Provide the (X, Y) coordinate of the cell's center where the given text is located.  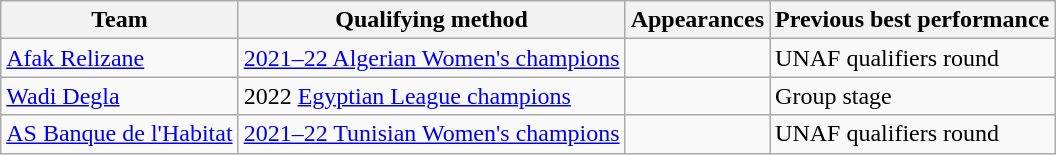
Afak Relizane (120, 58)
Qualifying method (432, 20)
2021–22 Tunisian Women's champions (432, 134)
Wadi Degla (120, 96)
AS Banque de l'Habitat (120, 134)
Appearances (697, 20)
2021–22 Algerian Women's champions (432, 58)
Previous best performance (912, 20)
Group stage (912, 96)
Team (120, 20)
2022 Egyptian League champions (432, 96)
